Locate the cell with the specified text and output its (x, y) center coordinate. 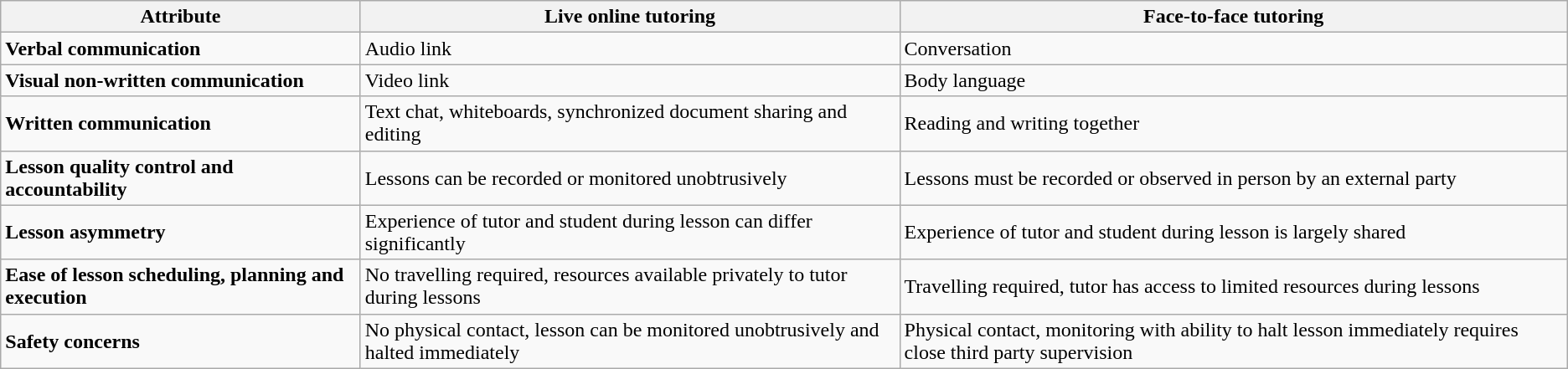
Live online tutoring (630, 17)
Visual non-written communication (181, 80)
Verbal communication (181, 49)
Lesson asymmetry (181, 233)
Experience of tutor and student during lesson is largely shared (1233, 233)
Attribute (181, 17)
Lessons can be recorded or monitored unobtrusively (630, 177)
Reading and writing together (1233, 124)
Written communication (181, 124)
Audio link (630, 49)
Safety concerns (181, 341)
Conversation (1233, 49)
Text chat, whiteboards, synchronized document sharing and editing (630, 124)
Experience of tutor and student during lesson can differ significantly (630, 233)
Physical contact, monitoring with ability to halt lesson immediately requires close third party supervision (1233, 341)
Face-to-face tutoring (1233, 17)
No physical contact, lesson can be monitored unobtrusively and halted immediately (630, 341)
Video link (630, 80)
Lessons must be recorded or observed in person by an external party (1233, 177)
Lesson quality control and accountability (181, 177)
Body language (1233, 80)
Ease of lesson scheduling, planning and execution (181, 286)
Travelling required, tutor has access to limited resources during lessons (1233, 286)
No travelling required, resources available privately to tutor during lessons (630, 286)
